Provide the [X, Y] coordinate of the cell's center where the given text is located.  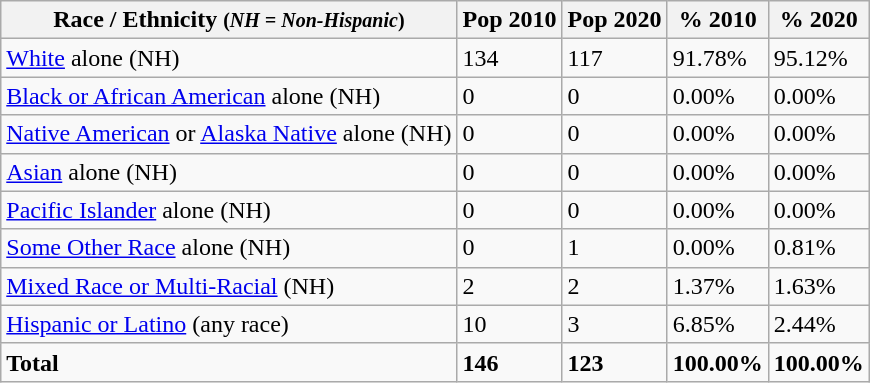
Asian alone (NH) [229, 172]
117 [614, 58]
91.78% [718, 58]
White alone (NH) [229, 58]
95.12% [818, 58]
Race / Ethnicity (NH = Non-Hispanic) [229, 20]
1.37% [718, 286]
% 2010 [718, 20]
6.85% [718, 324]
Native American or Alaska Native alone (NH) [229, 134]
Pop 2020 [614, 20]
10 [510, 324]
Pacific Islander alone (NH) [229, 210]
123 [614, 362]
% 2020 [818, 20]
1.63% [818, 286]
Some Other Race alone (NH) [229, 248]
3 [614, 324]
Black or African American alone (NH) [229, 96]
Total [229, 362]
146 [510, 362]
2.44% [818, 324]
Pop 2010 [510, 20]
1 [614, 248]
Mixed Race or Multi-Racial (NH) [229, 286]
Hispanic or Latino (any race) [229, 324]
0.81% [818, 248]
134 [510, 58]
